For the text-containing cell, return its midpoint in (X, Y) coordinate format. 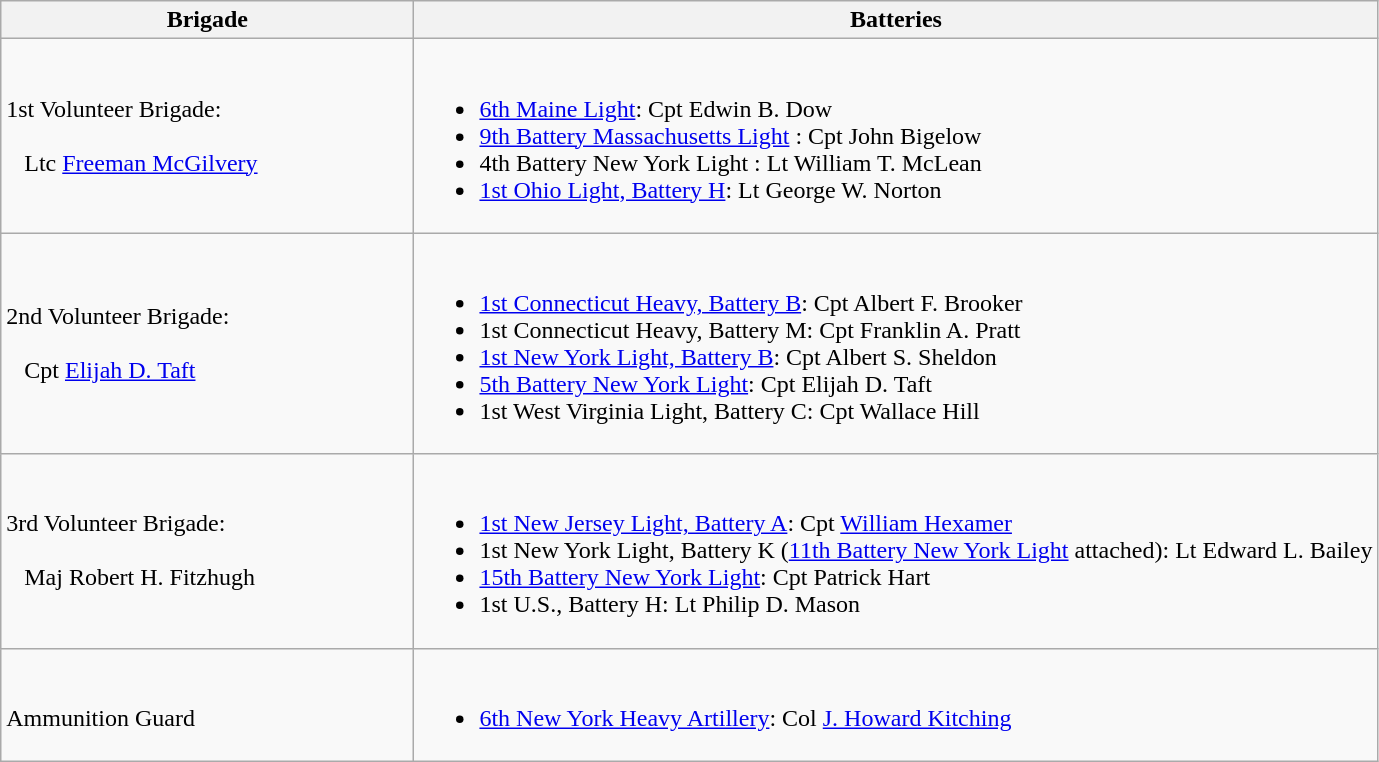
3rd Volunteer Brigade: Maj Robert H. Fitzhugh (208, 551)
2nd Volunteer Brigade: Cpt Elijah D. Taft (208, 344)
Brigade (208, 20)
Batteries (896, 20)
Ammunition Guard (208, 704)
1st Volunteer Brigade: Ltc Freeman McGilvery (208, 136)
6th New York Heavy Artillery: Col J. Howard Kitching (896, 704)
